Determine the (X, Y) coordinate at the center of the cell enclosing the given text.  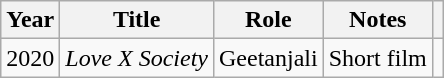
Notes (378, 20)
Love X Society (137, 58)
Title (137, 20)
2020 (30, 58)
Role (268, 20)
Short film (378, 58)
Year (30, 20)
Geetanjali (268, 58)
